Scan for the cell matching the given text and deliver its (x, y) coordinate at center. 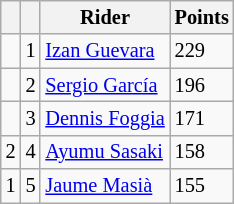
Dennis Foggia (104, 118)
171 (202, 118)
Points (202, 17)
5 (31, 186)
155 (202, 186)
4 (31, 152)
Sergio García (104, 85)
229 (202, 51)
3 (31, 118)
158 (202, 152)
Jaume Masià (104, 186)
Rider (104, 17)
Ayumu Sasaki (104, 152)
Izan Guevara (104, 51)
196 (202, 85)
